Extract the [x, y] coordinate from the center of the cell holding the provided text.  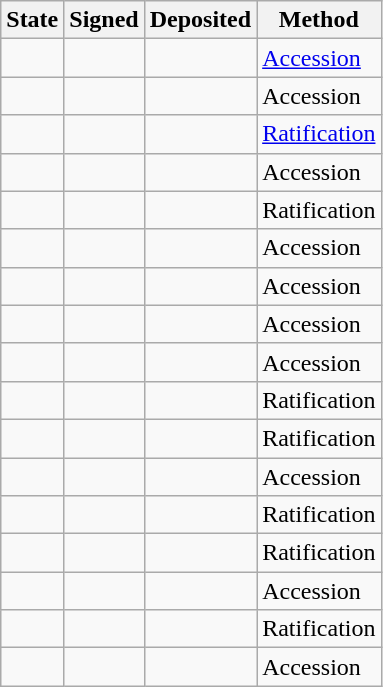
Method [319, 20]
State [32, 20]
Deposited [200, 20]
Signed [104, 20]
